Output the (x, y) coordinate of the center of the cell containing the given text.  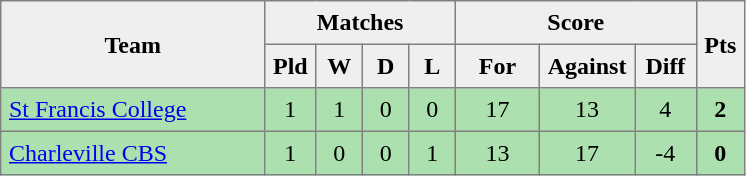
-4 (666, 153)
D (385, 66)
Against (586, 66)
Charleville CBS (133, 153)
For (497, 66)
Score (576, 23)
2 (720, 110)
Diff (666, 66)
Pld (290, 66)
Matches (360, 23)
Team (133, 44)
Pts (720, 44)
4 (666, 110)
St Francis College (133, 110)
L (432, 66)
W (339, 66)
